Detect which cell encompasses the target text, then output its [x, y] center coordinate. 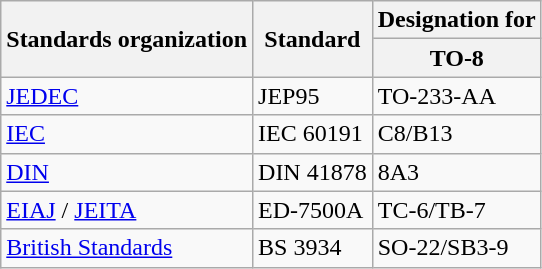
IEC [127, 134]
ED-7500A [313, 210]
British Standards [127, 248]
IEC 60191 [313, 134]
8A3 [456, 172]
TO-8 [456, 58]
JEDEC [127, 96]
Designation for [456, 20]
Standards organization [127, 39]
JEP95 [313, 96]
TO-233-AA [456, 96]
SO-22/SB3-9 [456, 248]
DIN 41878 [313, 172]
Standard [313, 39]
BS 3934 [313, 248]
TC-6/TB-7 [456, 210]
EIAJ / JEITA [127, 210]
DIN [127, 172]
C8/B13 [456, 134]
